Locate the cell with the specified text and output its [X, Y] center coordinate. 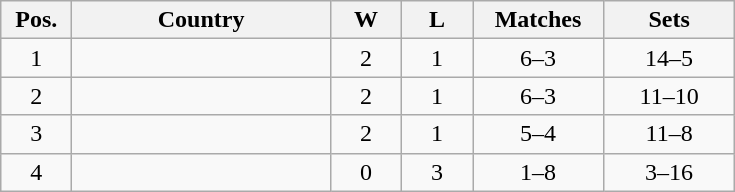
Matches [538, 20]
4 [36, 172]
Sets [670, 20]
3–16 [670, 172]
0 [366, 172]
W [366, 20]
1–8 [538, 172]
L [436, 20]
14–5 [670, 58]
Country [202, 20]
11–8 [670, 134]
11–10 [670, 96]
Pos. [36, 20]
5–4 [538, 134]
